Capture the cell that displays the provided text and extract its (X, Y) central coordinate. 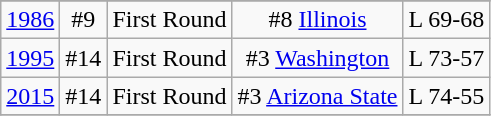
#3 Arizona State (318, 96)
1986 (30, 20)
#3 Washington (318, 58)
L 69-68 (446, 20)
1995 (30, 58)
#9 (84, 20)
L 73-57 (446, 58)
2015 (30, 96)
#8 Illinois (318, 20)
L 74-55 (446, 96)
